Determine the [x, y] coordinate at the center of the cell enclosing the given text.  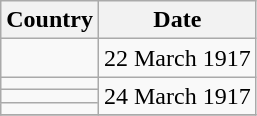
Country [50, 20]
24 March 1917 [177, 96]
22 March 1917 [177, 58]
Date [177, 20]
